Determine the (X, Y) coordinate at the center of the cell enclosing the given text.  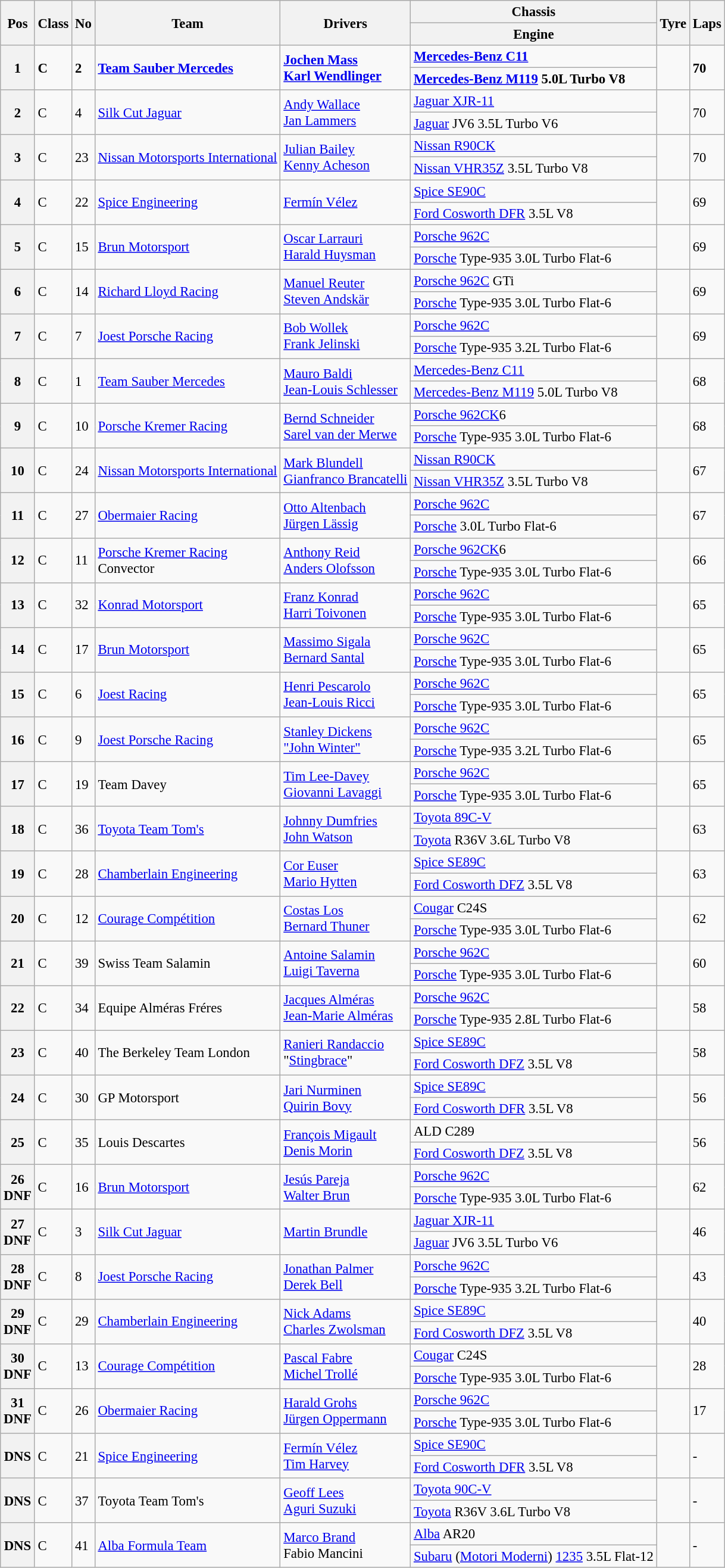
43 (707, 1277)
Jonathan Palmer Derek Bell (345, 1277)
39 (83, 964)
GP Motorsport (187, 1097)
37 (83, 1501)
Team (187, 23)
Tyre (673, 23)
Martin Brundle (345, 1232)
60 (707, 964)
Porsche 962C GTi (533, 280)
Antoine Salamin Luigi Taverna (345, 964)
Joest Racing (187, 694)
The Berkeley Team London (187, 1053)
Andy Wallace Jan Lammers (345, 112)
34 (83, 1008)
27DNF (18, 1232)
Team Davey (187, 784)
Konrad Motorsport (187, 605)
Geoff Lees Aguri Suzuki (345, 1501)
Louis Descartes (187, 1142)
30 (83, 1097)
Stanley Dickens "John Winter" (345, 740)
Marco Brand Fabio Mancini (345, 1545)
20 (18, 918)
Mark Blundell Gianfranco Brancatelli (345, 470)
Pos (18, 23)
Porsche Type-935 2.8L Turbo Flat-6 (533, 1020)
Julian Bailey Kenny Acheson (345, 157)
Costas Los Bernard Thuner (345, 918)
25 (18, 1142)
Nick Adams Charles Zwolsman (345, 1321)
Alba AR20 (533, 1534)
Class (54, 23)
Tim Lee-Davey Giovanni Lavaggi (345, 784)
Manuel Reuter Steven Andskär (345, 292)
Cor Euser Mario Hytten (345, 874)
36 (83, 829)
Jesús Pareja Walter Brun (345, 1187)
Oscar Larrauri Harald Huysman (345, 247)
Bernd Schneider Sarel van der Merwe (345, 426)
Equipe Alméras Fréres (187, 1008)
Massimo Sigala Bernard Santal (345, 650)
François Migault Denis Morin (345, 1142)
32 (83, 605)
Porsche 3.0L Turbo Flat-6 (533, 527)
Jochen Mass Karl Wendlinger (345, 68)
Toyota 90C-V (533, 1489)
Jari Nurminen Quirin Bovy (345, 1097)
Porsche Kremer Racing (187, 426)
Porsche Kremer Racing Convector (187, 560)
Bob Wollek Frank Jelinski (345, 336)
41 (83, 1545)
27 (83, 516)
35 (83, 1142)
Swiss Team Salamin (187, 964)
Chassis (533, 12)
Drivers (345, 23)
Otto Altenbach Jürgen Lässig (345, 516)
26DNF (18, 1187)
Henri Pescarolo Jean-Louis Ricci (345, 694)
Engine (533, 35)
Johnny Dumfries John Watson (345, 829)
Fermín Vélez (345, 202)
Mauro Baldi Jean-Louis Schlesser (345, 381)
Fermín Vélez Tim Harvey (345, 1455)
Ranieri Randaccio "Stingbrace" (345, 1053)
Jacques Alméras Jean-Marie Alméras (345, 1008)
46 (707, 1232)
ALD C289 (533, 1131)
Richard Lloyd Racing (187, 292)
18 (18, 829)
No (83, 23)
Anthony Reid Anders Olofsson (345, 560)
66 (707, 560)
Pascal Fabre Michel Trollé (345, 1366)
Subaru (Motori Moderni) 1235 3.5L Flat-12 (533, 1557)
30DNF (18, 1366)
31DNF (18, 1411)
Harald Grohs Jürgen Oppermann (345, 1411)
5 (18, 247)
Laps (707, 23)
Toyota 89C-V (533, 818)
28DNF (18, 1277)
Alba Formula Team (187, 1545)
Franz Konrad Harri Toivonen (345, 605)
29DNF (18, 1321)
26 (83, 1411)
29 (83, 1321)
